Capture the cell that displays the provided text and extract its (x, y) central coordinate. 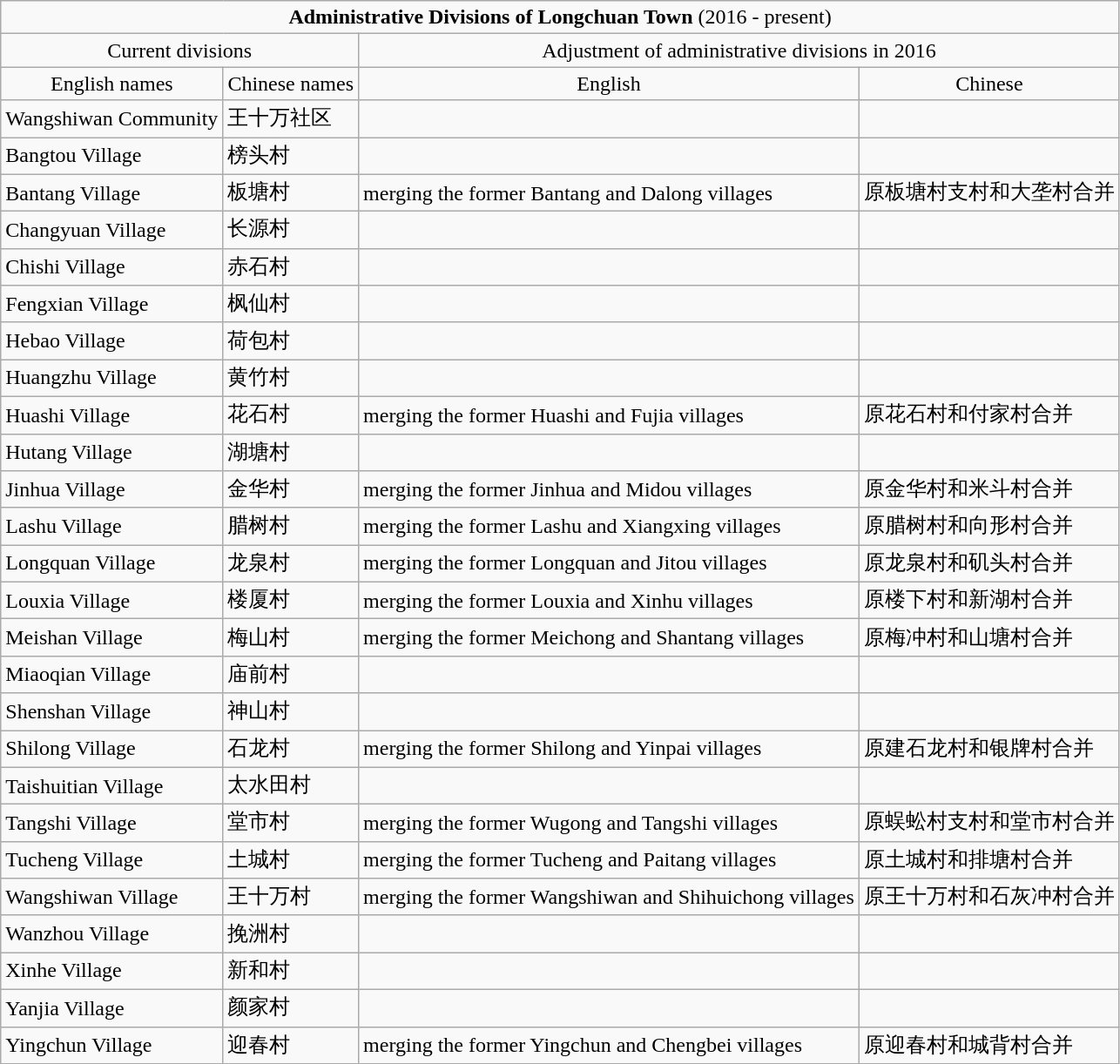
原腊树村和向形村合并 (989, 526)
Jinhua Village (111, 489)
原王十万村和石灰冲村合并 (989, 897)
Taishuitian Village (111, 785)
Current divisions (179, 51)
Louxia Village (111, 601)
腊树村 (291, 526)
Adjustment of administrative divisions in 2016 (739, 51)
Yanjia Village (111, 1008)
枫仙村 (291, 305)
原蜈蚣村支村和堂市村合并 (989, 824)
Lashu Village (111, 526)
merging the former Louxia and Xinhu villages (610, 601)
Chinese names (291, 84)
Yingchun Village (111, 1045)
神山村 (291, 712)
Chishi Village (111, 266)
原梅冲村和山塘村合并 (989, 637)
merging the former Tucheng and Paitang villages (610, 860)
庙前村 (291, 674)
太水田村 (291, 785)
龙泉村 (291, 564)
堂市村 (291, 824)
Bangtou Village (111, 157)
原板塘村支村和大垄村合并 (989, 193)
原迎春村和城背村合并 (989, 1045)
荷包村 (291, 341)
Chinese (989, 84)
原楼下村和新湖村合并 (989, 601)
merging the former Lashu and Xiangxing villages (610, 526)
王十万村 (291, 897)
原花石村和付家村合并 (989, 414)
原金华村和米斗村合并 (989, 489)
石龙村 (291, 749)
merging the former Wangshiwan and Shihuichong villages (610, 897)
Miaoqian Village (111, 674)
湖塘村 (291, 453)
Fengxian Village (111, 305)
Tangshi Village (111, 824)
merging the former Huashi and Fujia villages (610, 414)
金华村 (291, 489)
王十万社区 (291, 118)
Xinhe Village (111, 972)
merging the former Jinhua and Midou villages (610, 489)
新和村 (291, 972)
Hebao Village (111, 341)
Longquan Village (111, 564)
颜家村 (291, 1008)
merging the former Yingchun and Chengbei villages (610, 1045)
merging the former Meichong and Shantang villages (610, 637)
长源村 (291, 230)
迎春村 (291, 1045)
梅山村 (291, 637)
花石村 (291, 414)
Wanzhou Village (111, 933)
Shenshan Village (111, 712)
merging the former Bantang and Dalong villages (610, 193)
板塘村 (291, 193)
Huangzhu Village (111, 378)
榜头村 (291, 157)
Tucheng Village (111, 860)
原建石龙村和银牌村合并 (989, 749)
原土城村和排塘村合并 (989, 860)
Administrative Divisions of Longchuan Town (2016 - present) (561, 17)
Wangshiwan Village (111, 897)
原龙泉村和矶头村合并 (989, 564)
English (610, 84)
English names (111, 84)
Bantang Village (111, 193)
merging the former Wugong and Tangshi villages (610, 824)
黄竹村 (291, 378)
土城村 (291, 860)
Wangshiwan Community (111, 118)
Meishan Village (111, 637)
merging the former Longquan and Jitou villages (610, 564)
Hutang Village (111, 453)
merging the former Shilong and Yinpai villages (610, 749)
挽洲村 (291, 933)
Huashi Village (111, 414)
赤石村 (291, 266)
Shilong Village (111, 749)
Changyuan Village (111, 230)
楼厦村 (291, 601)
